Capture the cell that displays the provided text and extract its [X, Y] central coordinate. 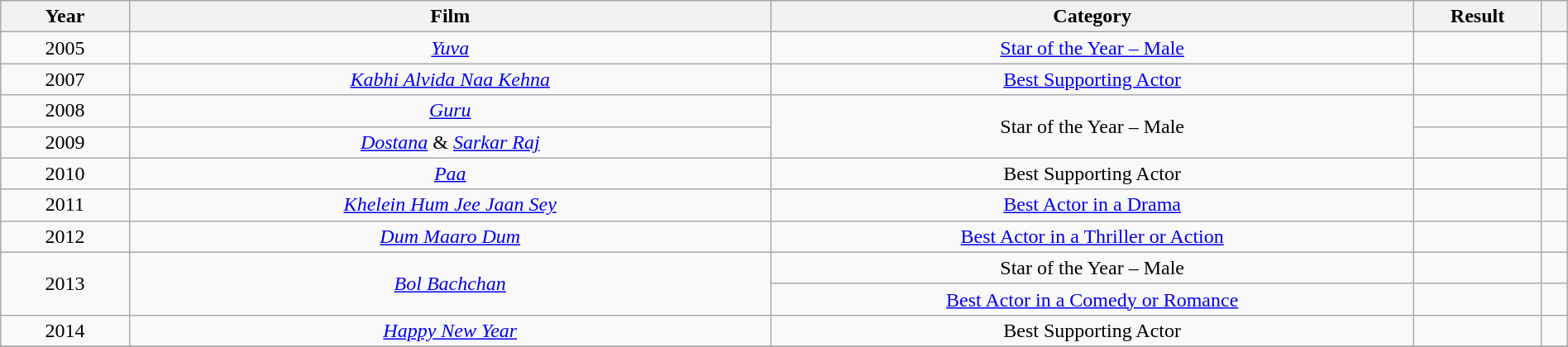
Best Actor in a Thriller or Action [1092, 236]
Yuva [450, 48]
Film [450, 17]
2013 [65, 283]
2007 [65, 79]
2010 [65, 173]
Dum Maaro Dum [450, 236]
Kabhi Alvida Naa Kehna [450, 79]
Dostana & Sarkar Raj [450, 142]
2009 [65, 142]
2008 [65, 111]
Result [1477, 17]
Bol Bachchan [450, 283]
Happy New Year [450, 330]
2005 [65, 48]
Category [1092, 17]
Khelein Hum Jee Jaan Sey [450, 205]
Guru [450, 111]
Year [65, 17]
2014 [65, 330]
2012 [65, 236]
2011 [65, 205]
Best Actor in a Drama [1092, 205]
Best Actor in a Comedy or Romance [1092, 299]
Paa [450, 173]
